Capture the cell that displays the provided text and extract its [x, y] central coordinate. 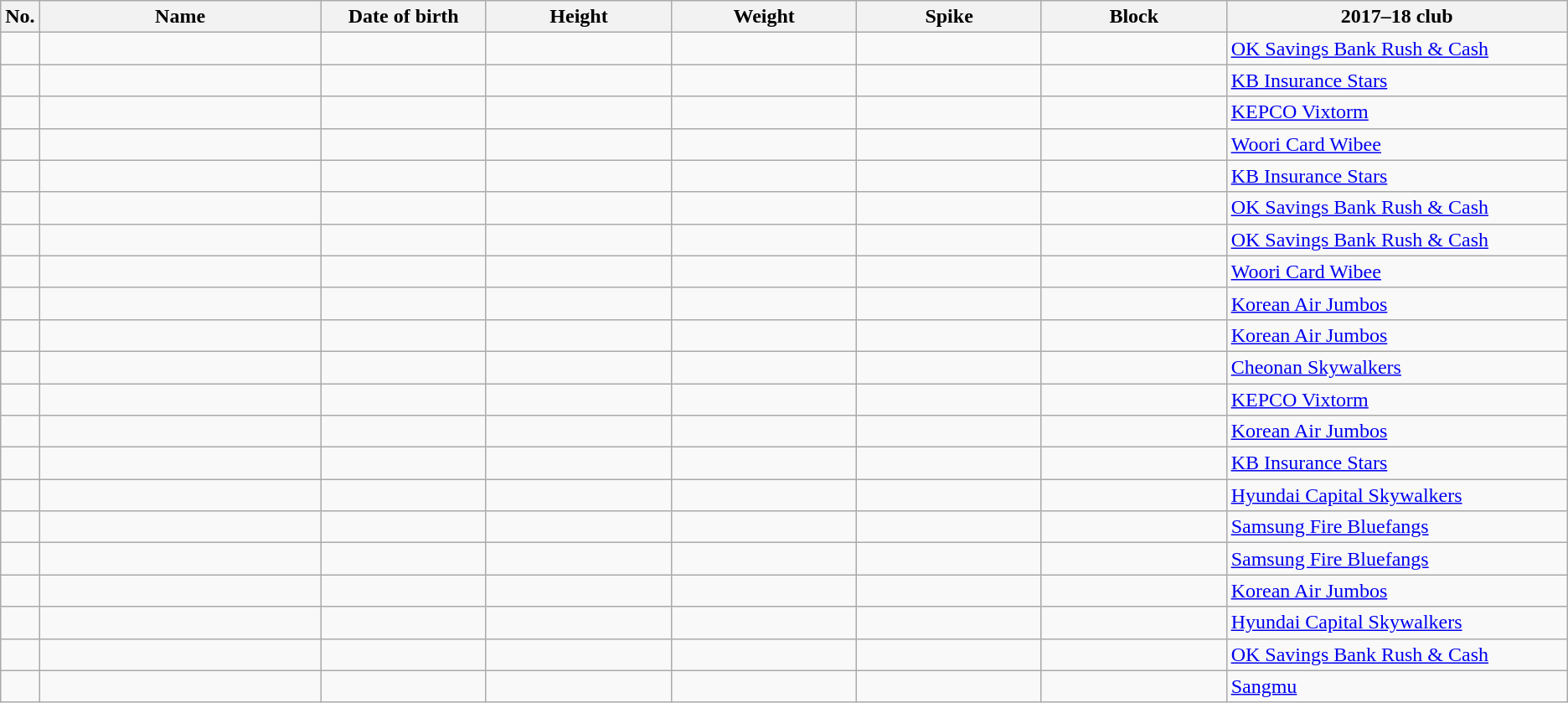
Block [1134, 17]
Cheonan Skywalkers [1397, 367]
Date of birth [404, 17]
No. [20, 17]
Name [180, 17]
2017–18 club [1397, 17]
Height [578, 17]
Sangmu [1397, 686]
Weight [764, 17]
Spike [950, 17]
